Capture the cell that displays the provided text and extract its [X, Y] central coordinate. 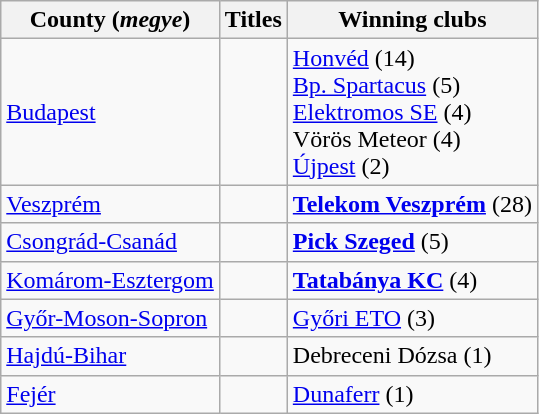
Csongrád-Csanád [110, 242]
Debreceni Dózsa (1) [412, 356]
Hajdú-Bihar [110, 356]
Komárom-Esztergom [110, 280]
Tatabánya KC (4) [412, 280]
Fejér [110, 394]
Pick Szeged (5) [412, 242]
Titles [253, 20]
Győri ETO (3) [412, 318]
Győr-Moson-Sopron [110, 318]
County (megye) [110, 20]
Veszprém [110, 204]
Telekom Veszprém (28) [412, 204]
Budapest [110, 112]
Dunaferr (1) [412, 394]
Winning clubs [412, 20]
Honvéd (14) Bp. Spartacus (5) Elektromos SE (4) Vörös Meteor (4) Újpest (2) [412, 112]
